For the text-containing cell, return its midpoint in [X, Y] coordinate format. 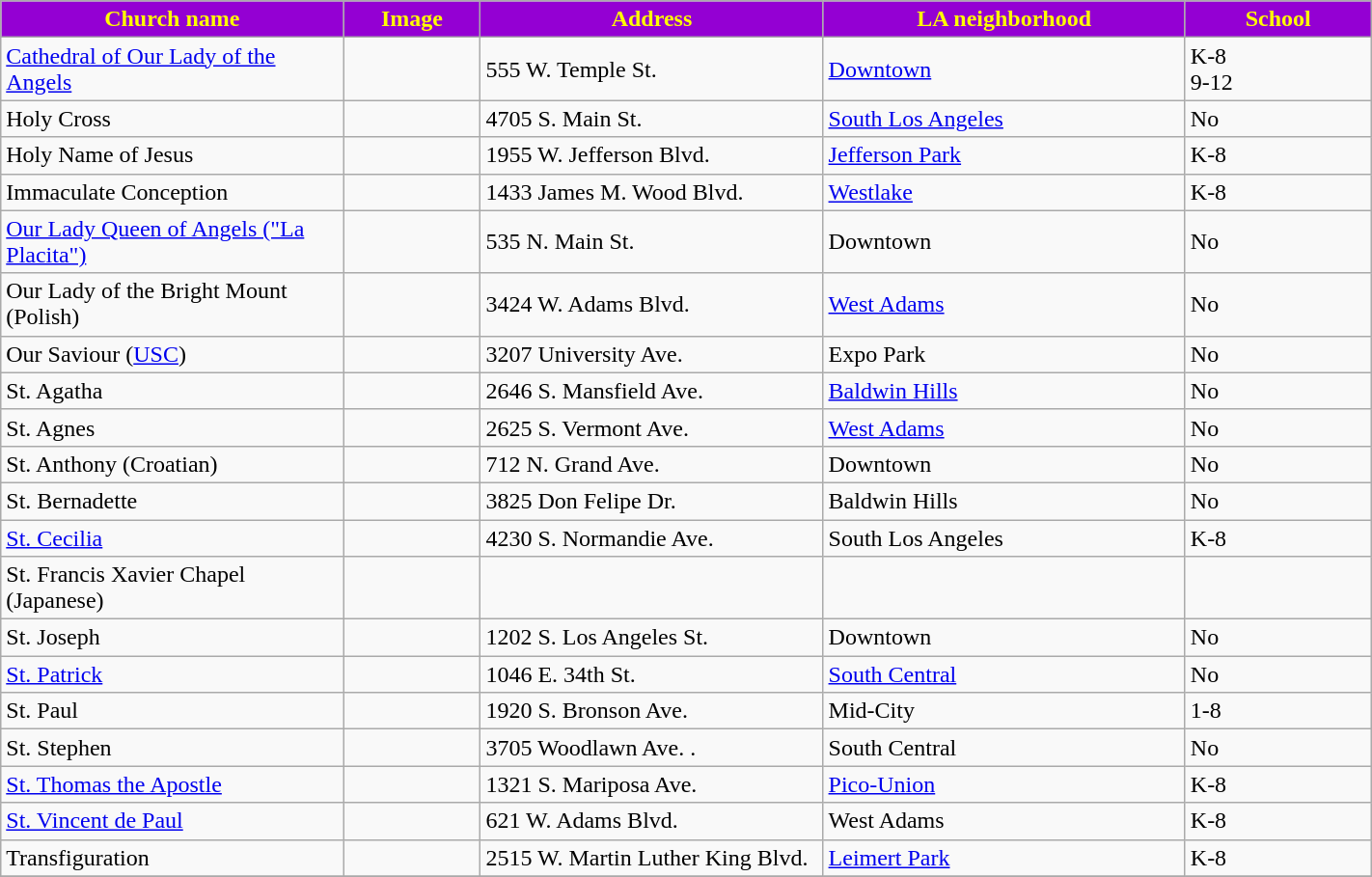
Expo Park [1003, 354]
1046 E. 34th St. [652, 674]
Our Lady Queen of Angels ("La Placita") [172, 241]
1321 S. Mariposa Ave. [652, 784]
St. Paul [172, 711]
555 W. Temple St. [652, 69]
535 N. Main St. [652, 241]
St. Agatha [172, 391]
Our Lady of the Bright Mount (Polish) [172, 305]
1-8 [1277, 711]
St. Thomas the Apostle [172, 784]
Image [412, 19]
Jefferson Park [1003, 155]
Pico-Union [1003, 784]
St. Vincent de Paul [172, 821]
Immaculate Conception [172, 192]
4230 S. Normandie Ave. [652, 537]
Church name [172, 19]
St. Francis Xavier Chapel (Japanese) [172, 589]
K-89-12 [1277, 69]
3207 University Ave. [652, 354]
School [1277, 19]
Westlake [1003, 192]
Transfiguration [172, 858]
Leimert Park [1003, 858]
2625 S. Vermont Ave. [652, 427]
2515 W. Martin Luther King Blvd. [652, 858]
St. Agnes [172, 427]
3825 Don Felipe Dr. [652, 501]
3424 W. Adams Blvd. [652, 305]
Our Saviour (USC) [172, 354]
LA neighborhood [1003, 19]
1433 James M. Wood Blvd. [652, 192]
Holy Name of Jesus [172, 155]
Holy Cross [172, 119]
St. Anthony (Croatian) [172, 464]
St. Bernadette [172, 501]
1920 S. Bronson Ave. [652, 711]
4705 S. Main St. [652, 119]
2646 S. Mansfield Ave. [652, 391]
St. Patrick [172, 674]
St. Joseph [172, 638]
1955 W. Jefferson Blvd. [652, 155]
712 N. Grand Ave. [652, 464]
1202 S. Los Angeles St. [652, 638]
621 W. Adams Blvd. [652, 821]
Address [652, 19]
Mid-City [1003, 711]
Cathedral of Our Lady of the Angels [172, 69]
St. Stephen [172, 748]
3705 Woodlawn Ave. . [652, 748]
St. Cecilia [172, 537]
